Detect which cell encompasses the target text, then output its [X, Y] center coordinate. 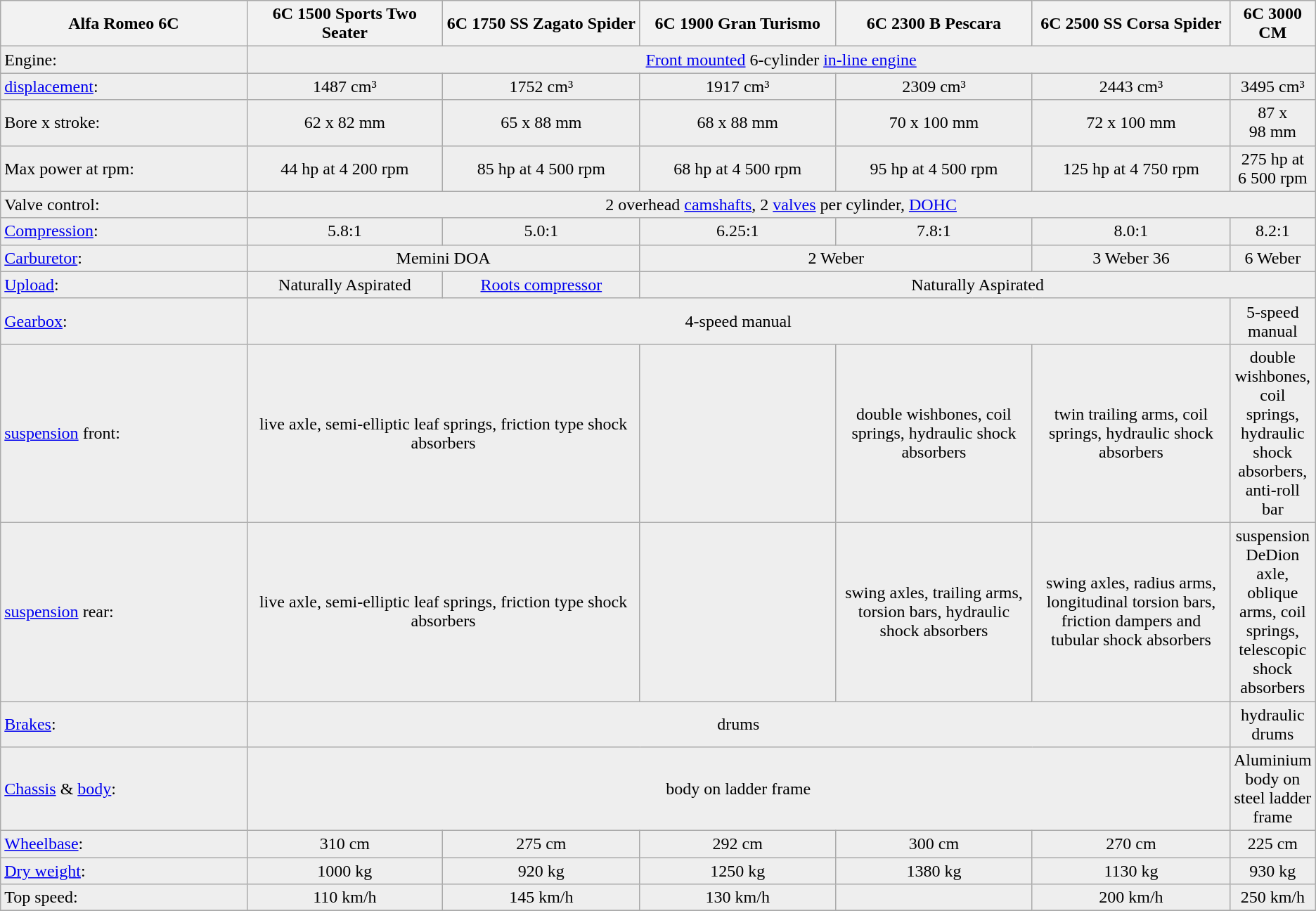
130 km/h [737, 898]
Dry weight: [124, 871]
Alfa Romeo 6C [124, 24]
250 km/h [1272, 898]
72 x 100 mm [1130, 122]
65 x 88 mm [541, 122]
suspension front: [124, 433]
300 cm [934, 844]
suspension DeDion axle, oblique arms, coil springs, telescopic shock absorbers [1272, 612]
4-speed manual [738, 321]
1917 cm³ [737, 86]
3 Weber 36 [1130, 258]
200 km/h [1130, 898]
Gearbox: [124, 321]
70 x 100 mm [934, 122]
68 hp at 4 500 rpm [737, 169]
Roots compressor [541, 285]
3495 cm³ [1272, 86]
5.8:1 [344, 231]
7.8:1 [934, 231]
Chassis & body: [124, 789]
1130 kg [1130, 871]
swing axles, radius arms, longitudinal torsion bars, friction dampers and tubular shock absorbers [1130, 612]
twin trailing arms, coil springs, hydraulic shock absorbers [1130, 433]
6C 3000 CM [1272, 24]
8.0:1 [1130, 231]
displacement: [124, 86]
87 x 98 mm [1272, 122]
Top speed: [124, 898]
2309 cm³ [934, 86]
1752 cm³ [541, 86]
Front mounted 6-cylinder in-line engine [781, 60]
275 cm [541, 844]
110 km/h [344, 898]
6.25:1 [737, 231]
double wishbones, coil springs, hydraulic shock absorbers [934, 433]
62 x 82 mm [344, 122]
6C 2300 B Pescara [934, 24]
6C 1750 SS Zagato Spider [541, 24]
275 hp at 6 500 rpm [1272, 169]
270 cm [1130, 844]
8.2:1 [1272, 231]
swing axles, trailing arms, torsion bars, hydraulic shock absorbers [934, 612]
2 Weber [836, 258]
suspension rear: [124, 612]
85 hp at 4 500 rpm [541, 169]
95 hp at 4 500 rpm [934, 169]
5-speed manual [1272, 321]
125 hp at 4 750 rpm [1130, 169]
225 cm [1272, 844]
Carburetor: [124, 258]
Compression: [124, 231]
920 kg [541, 871]
1250 kg [737, 871]
Aluminium body on steel ladder frame [1272, 789]
double wishbones, coil springs, hydraulic shock absorbers, anti-roll bar [1272, 433]
68 x 88 mm [737, 122]
Wheelbase: [124, 844]
1487 cm³ [344, 86]
body on ladder frame [738, 789]
Valve control: [124, 205]
292 cm [737, 844]
6 Weber [1272, 258]
310 cm [344, 844]
44 hp at 4 200 rpm [344, 169]
1380 kg [934, 871]
2 overhead camshafts, 2 valves per cylinder, DOHC [781, 205]
hydraulic drums [1272, 724]
5.0:1 [541, 231]
Memini DOA [443, 258]
2443 cm³ [1130, 86]
145 km/h [541, 898]
drums [738, 724]
930 kg [1272, 871]
6C 1900 Gran Turismo [737, 24]
6C 2500 SS Corsa Spider [1130, 24]
Upload: [124, 285]
Brakes: [124, 724]
Engine: [124, 60]
Max power at rpm: [124, 169]
6C 1500 Sports Two Seater [344, 24]
1000 kg [344, 871]
Bore x stroke: [124, 122]
